Return (x, y) of the center of cell containing provided text 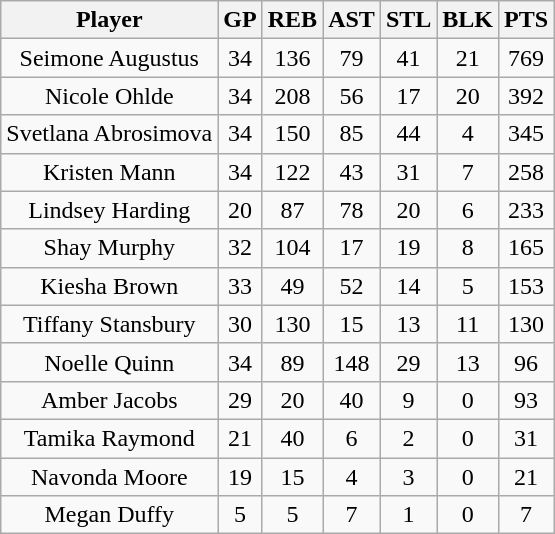
Noelle Quinn (110, 362)
165 (526, 248)
Tiffany Stansbury (110, 324)
104 (292, 248)
87 (292, 210)
153 (526, 286)
89 (292, 362)
41 (408, 58)
Lindsey Harding (110, 210)
Seimone Augustus (110, 58)
392 (526, 96)
BLK (468, 20)
Amber Jacobs (110, 400)
122 (292, 172)
Svetlana Abrosimova (110, 134)
2 (408, 438)
Shay Murphy (110, 248)
148 (352, 362)
56 (352, 96)
9 (408, 400)
Player (110, 20)
33 (240, 286)
769 (526, 58)
GP (240, 20)
8 (468, 248)
52 (352, 286)
96 (526, 362)
79 (352, 58)
93 (526, 400)
Nicole Ohlde (110, 96)
AST (352, 20)
43 (352, 172)
150 (292, 134)
208 (292, 96)
345 (526, 134)
85 (352, 134)
78 (352, 210)
Navonda Moore (110, 477)
258 (526, 172)
STL (408, 20)
PTS (526, 20)
49 (292, 286)
REB (292, 20)
30 (240, 324)
Tamika Raymond (110, 438)
14 (408, 286)
44 (408, 134)
Megan Duffy (110, 515)
233 (526, 210)
Kiesha Brown (110, 286)
136 (292, 58)
Kristen Mann (110, 172)
32 (240, 248)
3 (408, 477)
1 (408, 515)
11 (468, 324)
